From the cell containing the given text, extract its center point as [X, Y] coordinate. 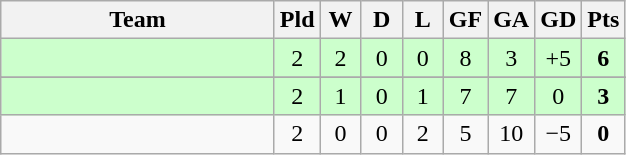
W [340, 20]
5 [465, 134]
−5 [558, 134]
GA [512, 20]
GD [558, 20]
D [382, 20]
GF [465, 20]
6 [604, 58]
Pts [604, 20]
10 [512, 134]
+5 [558, 58]
L [422, 20]
Pld [297, 20]
Team [138, 20]
8 [465, 58]
